From the cell containing the given text, extract its center point as [X, Y] coordinate. 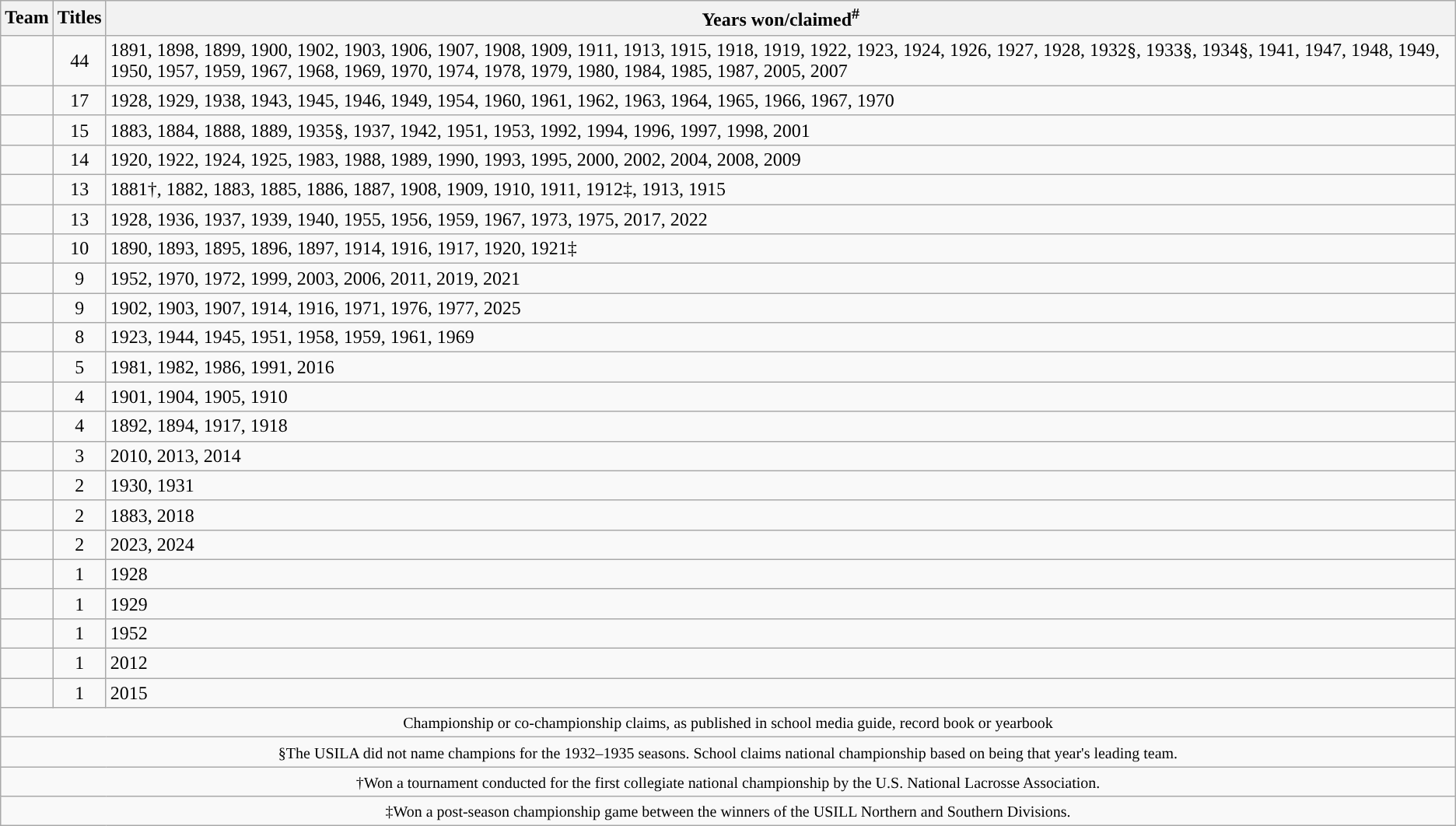
1930, 1931 [781, 485]
15 [79, 130]
3 [79, 456]
1923, 1944, 1945, 1951, 1958, 1959, 1961, 1969 [781, 338]
1890, 1893, 1895, 1896, 1897, 1914, 1916, 1917, 1920, 1921‡ [781, 249]
17 [79, 100]
1929 [781, 604]
Championship or co-championship claims, as published in school media guide, record book or yearbook [728, 723]
Titles [79, 19]
2012 [781, 663]
1928, 1936, 1937, 1939, 1940, 1955, 1956, 1959, 1967, 1973, 1975, 2017, 2022 [781, 219]
2010, 2013, 2014 [781, 456]
‡Won a post-season championship game between the winners of the USILL Northern and Southern Divisions. [728, 811]
1928, 1929, 1938, 1943, 1945, 1946, 1949, 1954, 1960, 1961, 1962, 1963, 1964, 1965, 1966, 1967, 1970 [781, 100]
44 [79, 61]
5 [79, 367]
10 [79, 249]
1881†, 1882, 1883, 1885, 1886, 1887, 1908, 1909, 1910, 1911, 1912‡, 1913, 1915 [781, 190]
1981, 1982, 1986, 1991, 2016 [781, 367]
1920, 1922, 1924, 1925, 1983, 1988, 1989, 1990, 1993, 1995, 2000, 2002, 2004, 2008, 2009 [781, 159]
14 [79, 159]
1902, 1903, 1907, 1914, 1916, 1971, 1976, 1977, 2025 [781, 308]
1883, 2018 [781, 515]
2023, 2024 [781, 544]
2015 [781, 693]
1883, 1884, 1888, 1889, 1935§, 1937, 1942, 1951, 1953, 1992, 1994, 1996, 1997, 1998, 2001 [781, 130]
8 [79, 338]
1892, 1894, 1917, 1918 [781, 426]
1928 [781, 574]
Team [27, 19]
1952 [781, 633]
Years won/claimed# [781, 19]
1901, 1904, 1905, 1910 [781, 397]
†Won a tournament conducted for the first collegiate national championship by the U.S. National Lacrosse Association. [728, 782]
§The USILA did not name champions for the 1932–1935 seasons. School claims national championship based on being that year's leading team. [728, 752]
1952, 1970, 1972, 1999, 2003, 2006, 2011, 2019, 2021 [781, 278]
